Identify which cell holds the provided text, then report its (X, Y) central coordinate. 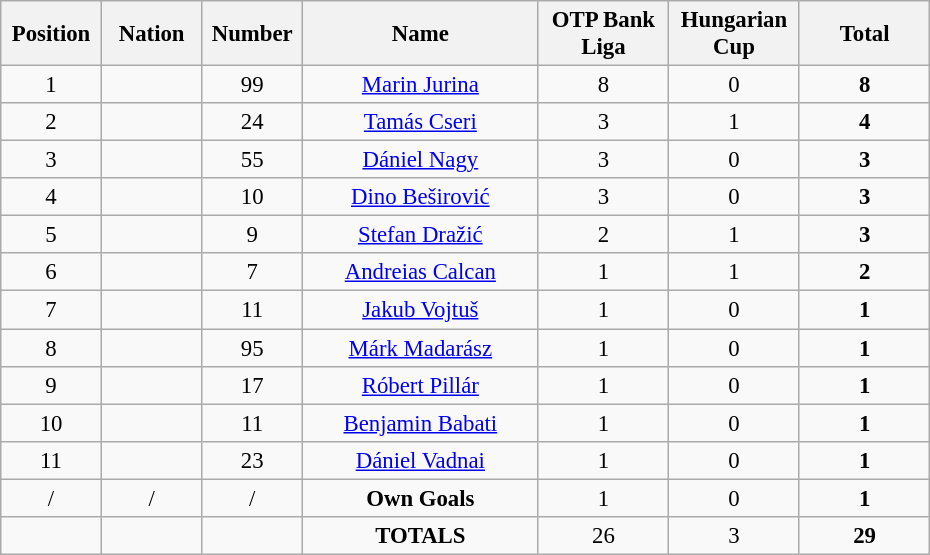
OTP Bank Liga (604, 34)
Dino Beširović (421, 197)
Hungarian Cup (734, 34)
Tamás Cseri (421, 122)
26 (604, 536)
Position (52, 34)
23 (252, 460)
99 (252, 85)
24 (252, 122)
6 (52, 273)
TOTALS (421, 536)
Jakub Vojtuš (421, 310)
Nation (152, 34)
29 (864, 536)
55 (252, 160)
Name (421, 34)
95 (252, 348)
5 (52, 235)
Márk Madarász (421, 348)
Benjamin Babati (421, 423)
Róbert Pillár (421, 385)
17 (252, 385)
Marin Jurina (421, 85)
Number (252, 34)
Total (864, 34)
Andreias Calcan (421, 273)
Stefan Dražić (421, 235)
Dániel Vadnai (421, 460)
Own Goals (421, 498)
Dániel Nagy (421, 160)
